Identify which cell holds the provided text, then report its [x, y] central coordinate. 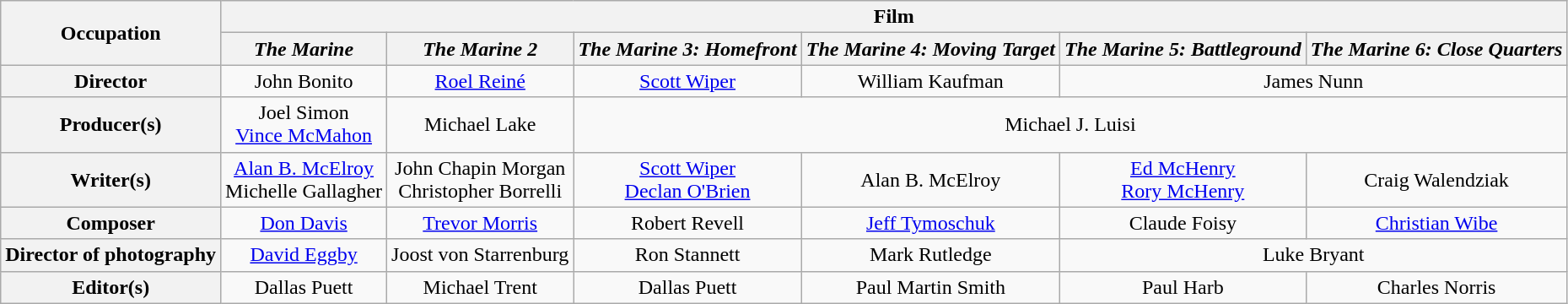
Director [111, 81]
Jeff Tymoschuk [930, 223]
Director of photography [111, 255]
Scott WiperDeclan O'Brien [687, 179]
Luke Bryant [1313, 255]
Film [894, 17]
Scott Wiper [687, 81]
Alan B. McElroy [930, 179]
Christian Wibe [1436, 223]
The Marine 2 [481, 49]
The Marine 4: Moving Target [930, 49]
William Kaufman [930, 81]
James Nunn [1313, 81]
Don Davis [304, 223]
Joel SimonVince McMahon [304, 125]
John Chapin MorganChristopher Borrelli [481, 179]
Alan B. McElroyMichelle Gallagher [304, 179]
Editor(s) [111, 287]
Producer(s) [111, 125]
Roel Reiné [481, 81]
Michael Lake [481, 125]
Composer [111, 223]
Mark Rutledge [930, 255]
Craig Walendziak [1436, 179]
Writer(s) [111, 179]
Joost von Starrenburg [481, 255]
The Marine 3: Homefront [687, 49]
The Marine [304, 49]
Michael J. Luisi [1070, 125]
John Bonito [304, 81]
Ron Stannett [687, 255]
The Marine 6: Close Quarters [1436, 49]
Michael Trent [481, 287]
Ed McHenryRory McHenry [1183, 179]
Occupation [111, 33]
Charles Norris [1436, 287]
Robert Revell [687, 223]
Paul Martin Smith [930, 287]
Paul Harb [1183, 287]
Trevor Morris [481, 223]
The Marine 5: Battleground [1183, 49]
David Eggby [304, 255]
Claude Foisy [1183, 223]
